Identify which cell holds the provided text, then report its [x, y] central coordinate. 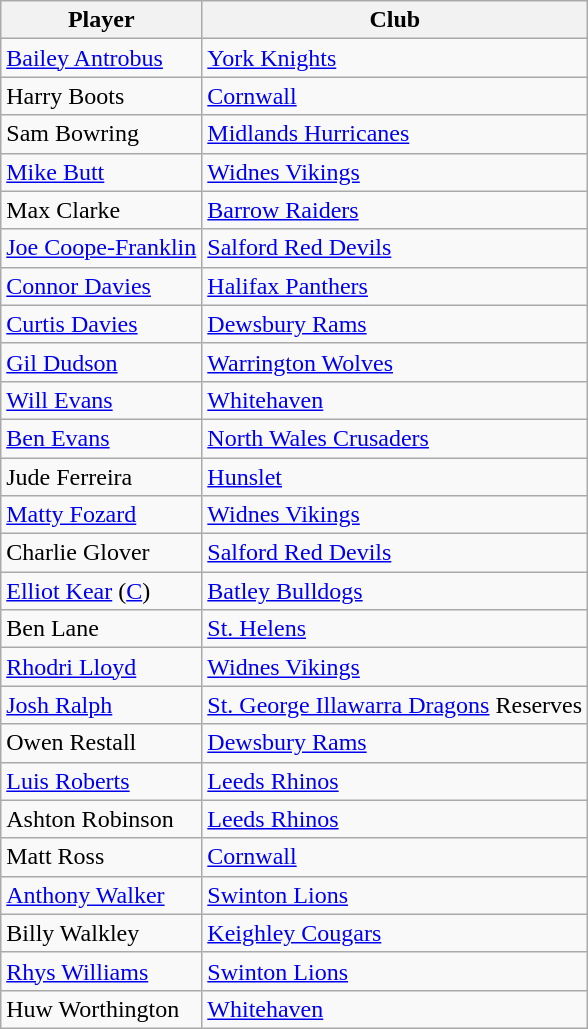
Keighley Cougars [395, 933]
North Wales Crusaders [395, 438]
Billy Walkley [102, 933]
Ben Evans [102, 438]
Max Clarke [102, 210]
Hunslet [395, 477]
Rhodri Lloyd [102, 667]
Matt Ross [102, 857]
Gil Dudson [102, 362]
Elliot Kear (C) [102, 591]
Joe Coope-Franklin [102, 248]
St. Helens [395, 629]
Sam Bowring [102, 134]
Ashton Robinson [102, 819]
Will Evans [102, 400]
Anthony Walker [102, 895]
Bailey Antrobus [102, 58]
Josh Ralph [102, 705]
Batley Bulldogs [395, 591]
Charlie Glover [102, 553]
Halifax Panthers [395, 286]
York Knights [395, 58]
Curtis Davies [102, 324]
Jude Ferreira [102, 477]
Warrington Wolves [395, 362]
Club [395, 20]
Harry Boots [102, 96]
Rhys Williams [102, 971]
Owen Restall [102, 743]
Mike Butt [102, 172]
Huw Worthington [102, 1009]
St. George Illawarra Dragons Reserves [395, 705]
Midlands Hurricanes [395, 134]
Luis Roberts [102, 781]
Ben Lane [102, 629]
Player [102, 20]
Connor Davies [102, 286]
Matty Fozard [102, 515]
Barrow Raiders [395, 210]
